Find where the given text appears and provide that cell's center as [x, y] coordinate. 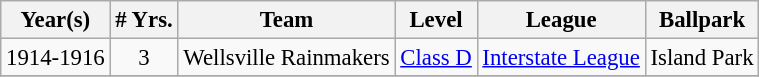
# Yrs. [144, 20]
Ballpark [702, 20]
Class D [436, 58]
League [561, 20]
3 [144, 58]
Team [286, 20]
Wellsville Rainmakers [286, 58]
Level [436, 20]
Interstate League [561, 58]
Island Park [702, 58]
1914-1916 [56, 58]
Year(s) [56, 20]
